Return [X, Y] of the center of cell containing provided text 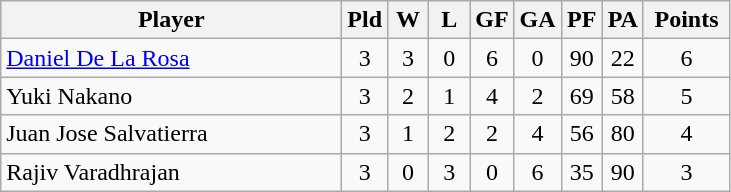
Pld [365, 20]
W [408, 20]
5 [686, 96]
35 [582, 172]
69 [582, 96]
Player [172, 20]
58 [622, 96]
GA [538, 20]
Rajiv Varadhrajan [172, 172]
PF [582, 20]
Points [686, 20]
Yuki Nakano [172, 96]
L [450, 20]
80 [622, 134]
Juan Jose Salvatierra [172, 134]
Daniel De La Rosa [172, 58]
56 [582, 134]
22 [622, 58]
PA [622, 20]
GF [492, 20]
